Determine the (X, Y) coordinate at the center of the cell enclosing the given text.  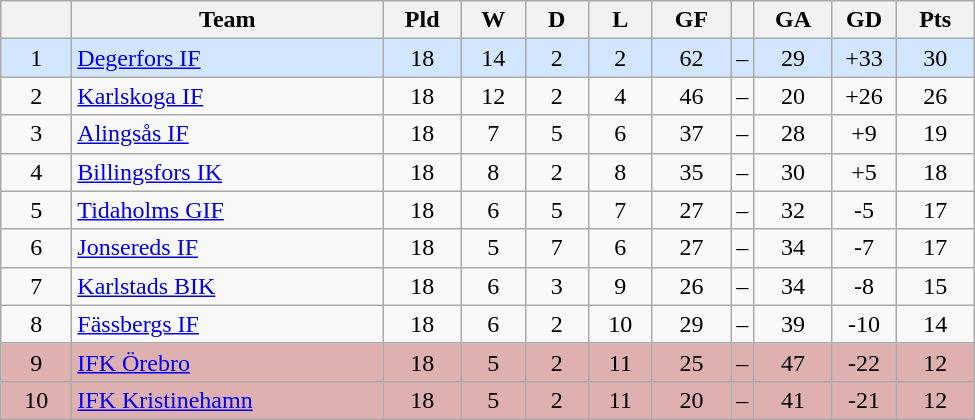
IFK Kristinehamn (228, 400)
39 (794, 324)
35 (692, 172)
19 (936, 134)
Team (228, 20)
Billingsfors IK (228, 172)
GF (692, 20)
Jonsereds IF (228, 248)
Degerfors IF (228, 58)
37 (692, 134)
L (621, 20)
15 (936, 286)
Karlskoga IF (228, 96)
1 (36, 58)
41 (794, 400)
IFK Örebro (228, 362)
28 (794, 134)
GD (864, 20)
+5 (864, 172)
+33 (864, 58)
25 (692, 362)
32 (794, 210)
-7 (864, 248)
Alingsås IF (228, 134)
-10 (864, 324)
47 (794, 362)
-8 (864, 286)
Tidaholms GIF (228, 210)
D (557, 20)
Pld (422, 20)
-22 (864, 362)
Fässbergs IF (228, 324)
+9 (864, 134)
GA (794, 20)
W (493, 20)
-21 (864, 400)
-5 (864, 210)
Karlstads BIK (228, 286)
+26 (864, 96)
Pts (936, 20)
46 (692, 96)
62 (692, 58)
